Identify which cell holds the provided text, then report its [x, y] central coordinate. 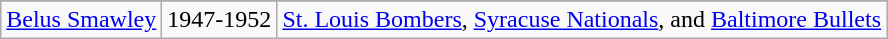
Belus Smawley [82, 20]
1947-1952 [220, 20]
St. Louis Bombers, Syracuse Nationals, and Baltimore Bullets [582, 20]
